Detect which cell encompasses the target text, then output its [x, y] center coordinate. 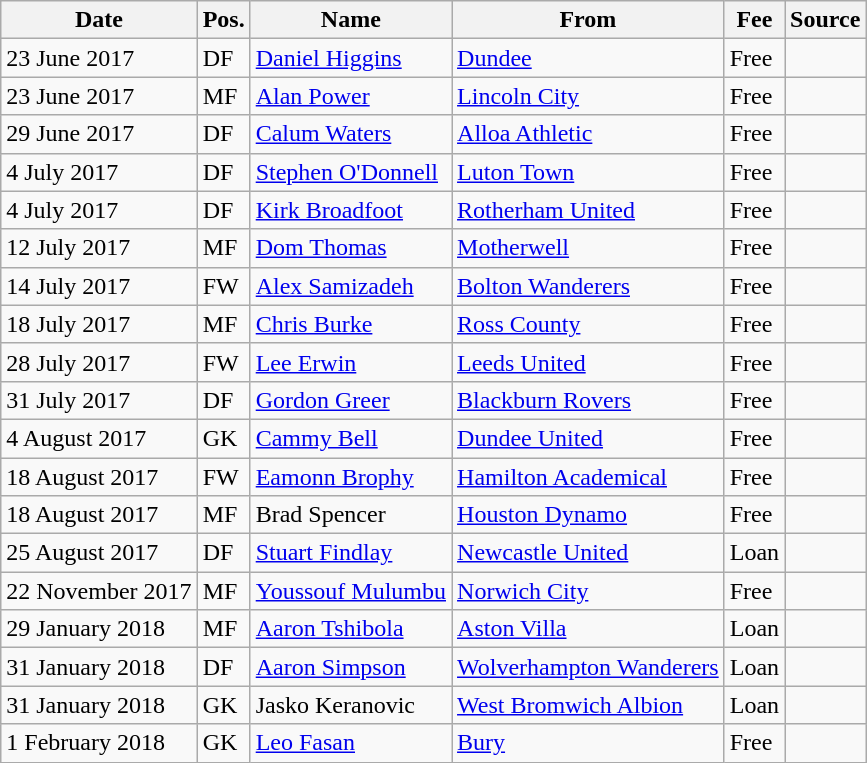
25 August 2017 [99, 553]
Gordon Greer [350, 400]
Newcastle United [588, 553]
Dundee United [588, 438]
Ross County [588, 324]
Houston Dynamo [588, 515]
Jasko Keranovic [350, 705]
Leeds United [588, 362]
Pos. [224, 20]
29 June 2017 [99, 134]
Bolton Wanderers [588, 286]
Wolverhampton Wanderers [588, 667]
Norwich City [588, 591]
Blackburn Rovers [588, 400]
Stuart Findlay [350, 553]
Aston Villa [588, 629]
4 August 2017 [99, 438]
1 February 2018 [99, 743]
Source [826, 20]
Alex Samizadeh [350, 286]
Aaron Simpson [350, 667]
14 July 2017 [99, 286]
Daniel Higgins [350, 58]
From [588, 20]
Date [99, 20]
Luton Town [588, 172]
Youssouf Mulumbu [350, 591]
Fee [754, 20]
Brad Spencer [350, 515]
West Bromwich Albion [588, 705]
28 July 2017 [99, 362]
22 November 2017 [99, 591]
Bury [588, 743]
Dundee [588, 58]
Calum Waters [350, 134]
Alan Power [350, 96]
Aaron Tshibola [350, 629]
Lee Erwin [350, 362]
Cammy Bell [350, 438]
Lincoln City [588, 96]
Rotherham United [588, 210]
31 July 2017 [99, 400]
12 July 2017 [99, 248]
Alloa Athletic [588, 134]
Name [350, 20]
29 January 2018 [99, 629]
Leo Fasan [350, 743]
Chris Burke [350, 324]
Eamonn Brophy [350, 477]
Stephen O'Donnell [350, 172]
18 July 2017 [99, 324]
Motherwell [588, 248]
Dom Thomas [350, 248]
Hamilton Academical [588, 477]
Kirk Broadfoot [350, 210]
